Locate the cell with the specified text and output its (x, y) center coordinate. 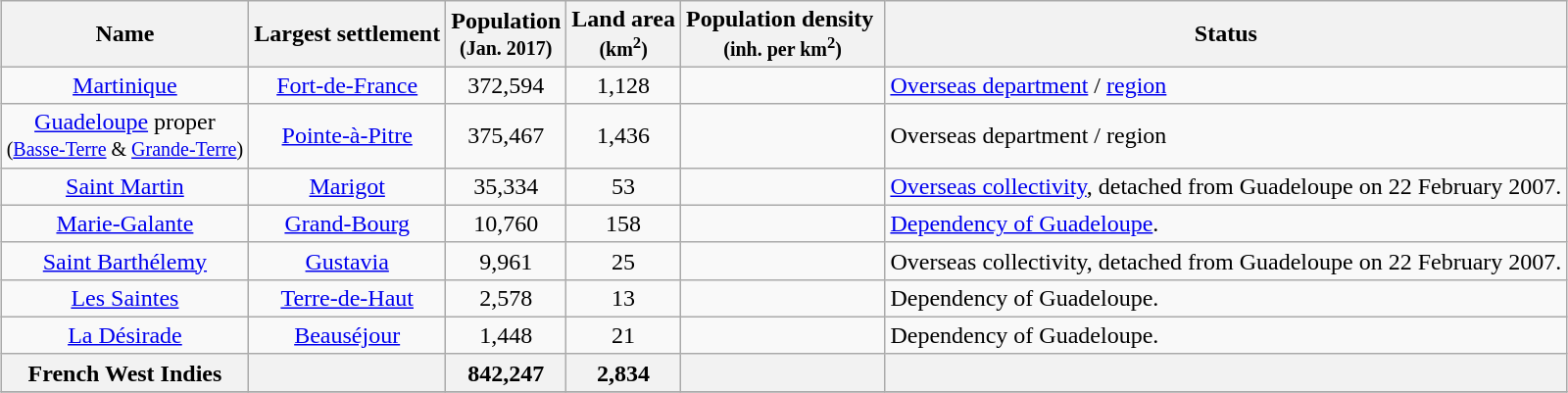
Les Saintes (125, 298)
La Désirade (125, 335)
842,247 (506, 372)
Marie-Galante (125, 223)
10,760 (506, 223)
French West Indies (125, 372)
9,961 (506, 261)
21 (623, 335)
Beauséjour (347, 335)
Population(Jan. 2017) (506, 33)
Guadeloupe proper(Basse-Terre & Grande-Terre) (125, 135)
Saint Barthélemy (125, 261)
1,128 (623, 85)
Martinique (125, 85)
372,594 (506, 85)
Pointe-à-Pitre (347, 135)
Terre-de-Haut (347, 298)
Status (1226, 33)
Land area(km2) (623, 33)
Largest settlement (347, 33)
25 (623, 261)
375,467 (506, 135)
35,334 (506, 186)
1,448 (506, 335)
Grand-Bourg (347, 223)
2,578 (506, 298)
2,834 (623, 372)
1,436 (623, 135)
Marigot (347, 186)
Name (125, 33)
13 (623, 298)
53 (623, 186)
Saint Martin (125, 186)
Population density (inh. per km2) (782, 33)
Gustavia (347, 261)
Fort-de-France (347, 85)
158 (623, 223)
